Locate the cell with the specified text and output its [x, y] center coordinate. 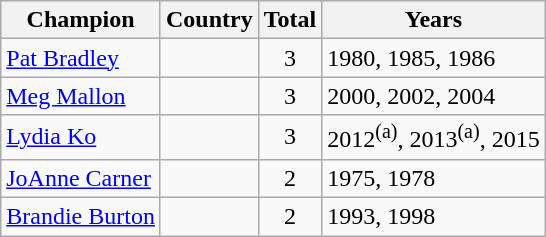
Brandie Burton [81, 217]
JoAnne Carner [81, 178]
1975, 1978 [434, 178]
Meg Mallon [81, 96]
2012(a), 2013(a), 2015 [434, 138]
2000, 2002, 2004 [434, 96]
Country [209, 20]
Pat Bradley [81, 58]
1993, 1998 [434, 217]
1980, 1985, 1986 [434, 58]
Total [290, 20]
Champion [81, 20]
Years [434, 20]
Lydia Ko [81, 138]
